Capture the cell that displays the provided text and extract its [x, y] central coordinate. 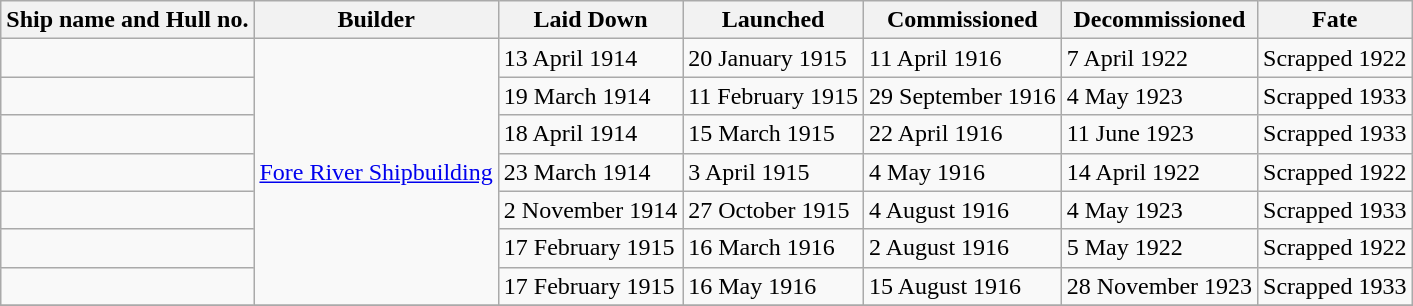
Launched [774, 20]
22 April 1916 [963, 134]
11 April 1916 [963, 58]
7 April 1922 [1159, 58]
Fate [1335, 20]
14 April 1922 [1159, 172]
Ship name and Hull no. [128, 20]
16 March 1916 [774, 248]
Commissioned [963, 20]
19 March 1914 [590, 96]
11 February 1915 [774, 96]
15 August 1916 [963, 286]
23 March 1914 [590, 172]
18 April 1914 [590, 134]
2 November 1914 [590, 210]
28 November 1923 [1159, 286]
29 September 1916 [963, 96]
27 October 1915 [774, 210]
3 April 1915 [774, 172]
Builder [376, 20]
2 August 1916 [963, 248]
Laid Down [590, 20]
4 May 1916 [963, 172]
16 May 1916 [774, 286]
Decommissioned [1159, 20]
Fore River Shipbuilding [376, 172]
5 May 1922 [1159, 248]
15 March 1915 [774, 134]
4 August 1916 [963, 210]
20 January 1915 [774, 58]
11 June 1923 [1159, 134]
13 April 1914 [590, 58]
